Return the (x, y) coordinate for the center point of the cell that contains the specified text.  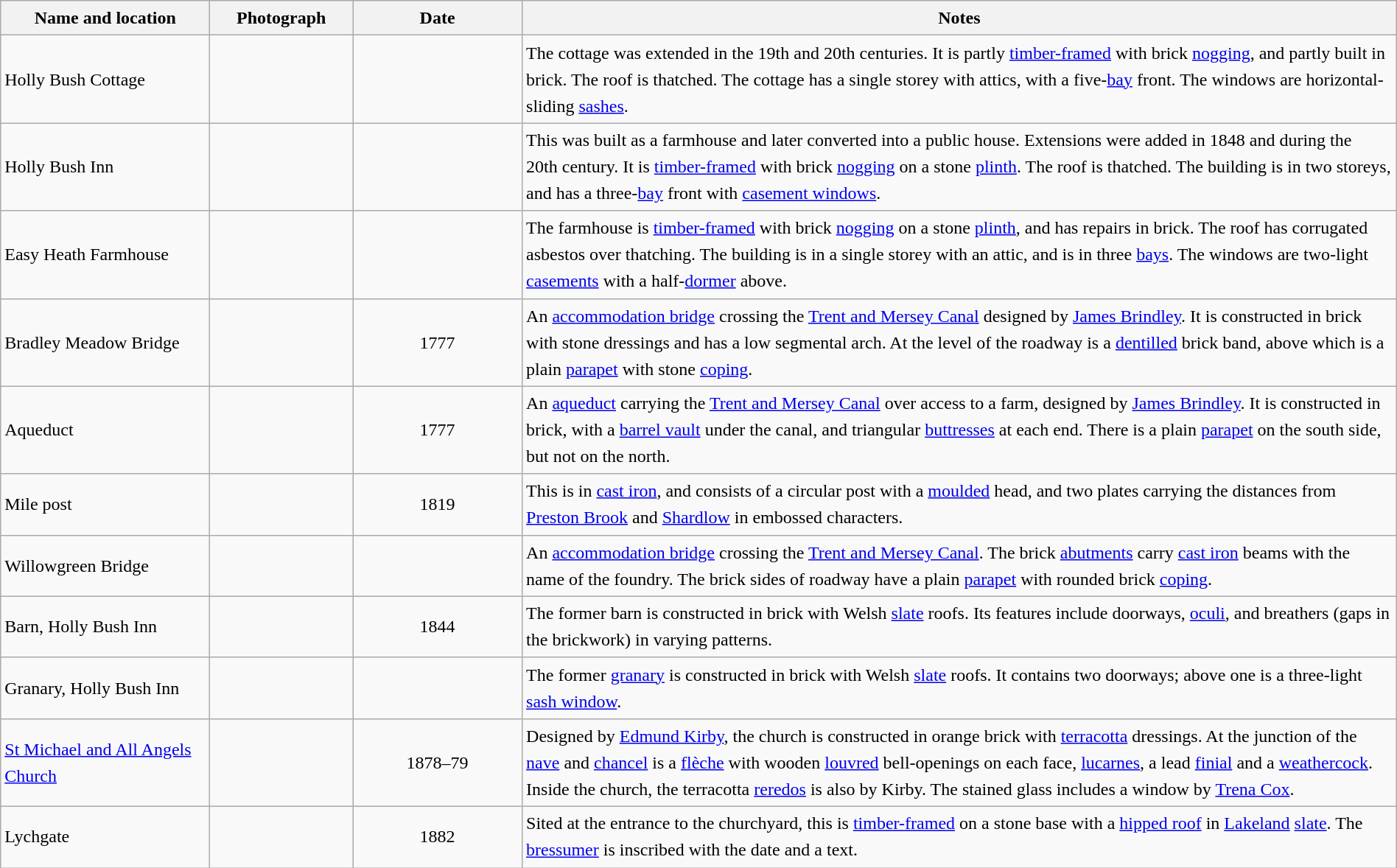
1882 (438, 837)
Willowgreen Bridge (105, 566)
St Michael and All Angels Church (105, 762)
1819 (438, 504)
Holly Bush Cottage (105, 80)
Bradley Meadow Bridge (105, 342)
Notes (959, 18)
Photograph (281, 18)
Barn, Holly Bush Inn (105, 626)
1844 (438, 626)
Mile post (105, 504)
1878–79 (438, 762)
Aqueduct (105, 430)
Date (438, 18)
Granary, Holly Bush Inn (105, 688)
The former granary is constructed in brick with Welsh slate roofs. It contains two doorways; above one is a three-light sash window. (959, 688)
Holly Bush Inn (105, 167)
Lychgate (105, 837)
Easy Heath Farmhouse (105, 255)
Name and location (105, 18)
